Detect which cell encompasses the target text, then output its (x, y) center coordinate. 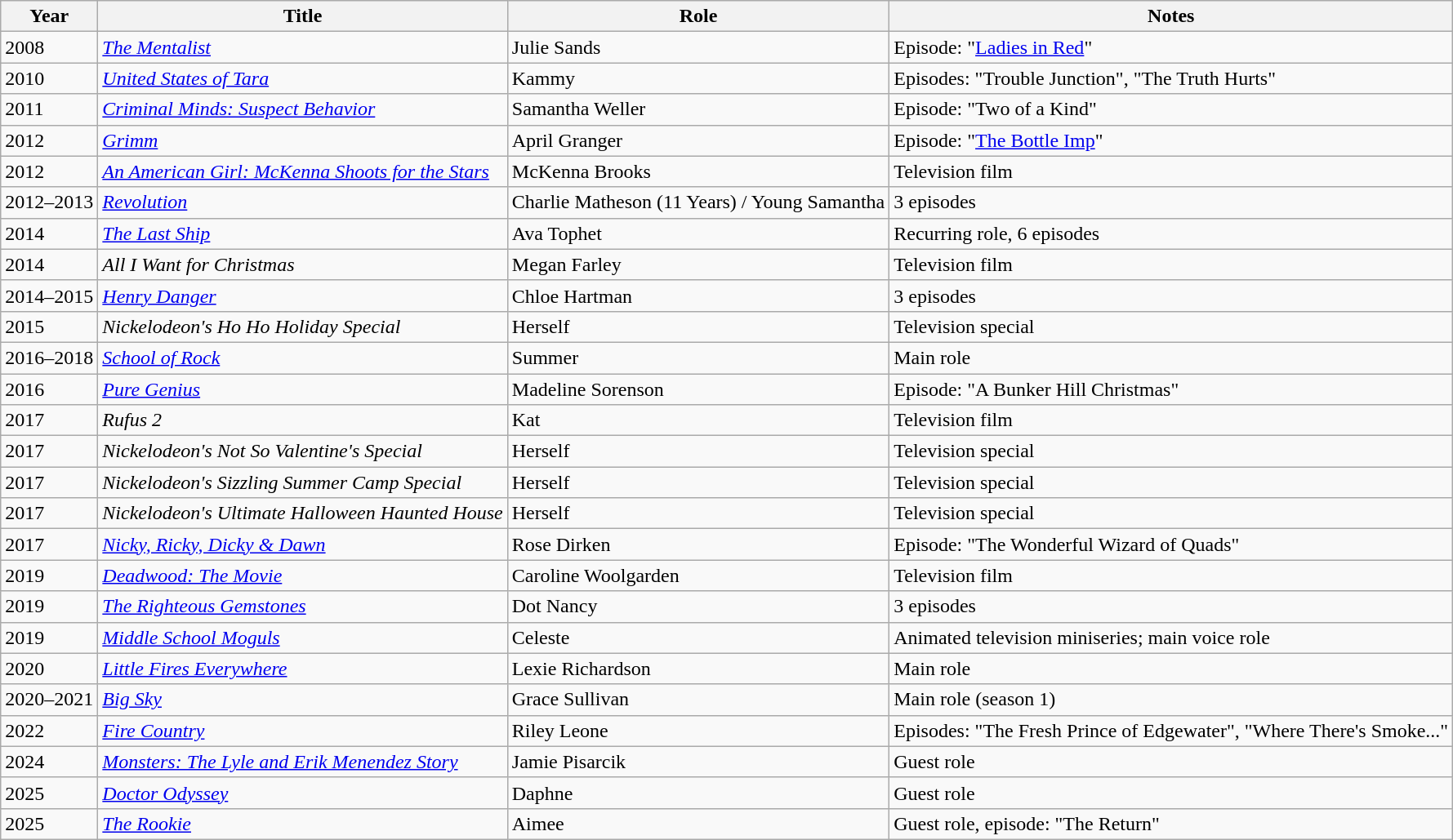
Kat (698, 420)
Samantha Weller (698, 109)
2010 (49, 78)
The Righteous Gemstones (302, 607)
Fire Country (302, 731)
Notes (1171, 16)
Nickelodeon's Ultimate Halloween Haunted House (302, 513)
2020–2021 (49, 700)
Episodes: "The Fresh Prince of Edgewater", "Where There's Smoke..." (1171, 731)
2008 (49, 47)
Nickelodeon's Sizzling Summer Camp Special (302, 482)
2016 (49, 389)
Doctor Odyssey (302, 793)
Grimm (302, 140)
2024 (49, 762)
An American Girl: McKenna Shoots for the Stars (302, 171)
Title (302, 16)
Role (698, 16)
Grace Sullivan (698, 700)
Summer (698, 358)
Episode: "Ladies in Red" (1171, 47)
Main role (season 1) (1171, 700)
Monsters: The Lyle and Erik Menendez Story (302, 762)
McKenna Brooks (698, 171)
The Rookie (302, 824)
Episodes: "Trouble Junction", "The Truth Hurts" (1171, 78)
Middle School Moguls (302, 638)
Lexie Richardson (698, 669)
Daphne (698, 793)
Episode: "A Bunker Hill Christmas" (1171, 389)
Nickelodeon's Not So Valentine's Special (302, 451)
Episode: "The Bottle Imp" (1171, 140)
Megan Farley (698, 264)
Year (49, 16)
Big Sky (302, 700)
Henry Danger (302, 296)
Dot Nancy (698, 607)
April Granger (698, 140)
2011 (49, 109)
Nickelodeon's Ho Ho Holiday Special (302, 327)
2014–2015 (49, 296)
Deadwood: The Movie (302, 576)
Riley Leone (698, 731)
Nicky, Ricky, Dicky & Dawn (302, 544)
Rose Dirken (698, 544)
School of Rock (302, 358)
Kammy (698, 78)
Ava Tophet (698, 233)
Pure Genius (302, 389)
Criminal Minds: Suspect Behavior (302, 109)
Caroline Woolgarden (698, 576)
Madeline Sorenson (698, 389)
Little Fires Everywhere (302, 669)
2016–2018 (49, 358)
2022 (49, 731)
Episode: "The Wonderful Wizard of Quads" (1171, 544)
United States of Tara (302, 78)
Rufus 2 (302, 420)
All I Want for Christmas (302, 264)
Episode: "Two of a Kind" (1171, 109)
2020 (49, 669)
Animated television miniseries; main voice role (1171, 638)
Chloe Hartman (698, 296)
Jamie Pisarcik (698, 762)
The Mentalist (302, 47)
Guest role, episode: "The Return" (1171, 824)
The Last Ship (302, 233)
Recurring role, 6 episodes (1171, 233)
2012–2013 (49, 202)
Revolution (302, 202)
Julie Sands (698, 47)
2015 (49, 327)
Celeste (698, 638)
Aimee (698, 824)
Charlie Matheson (11 Years) / Young Samantha (698, 202)
